Detect which cell encompasses the target text, then output its (x, y) center coordinate. 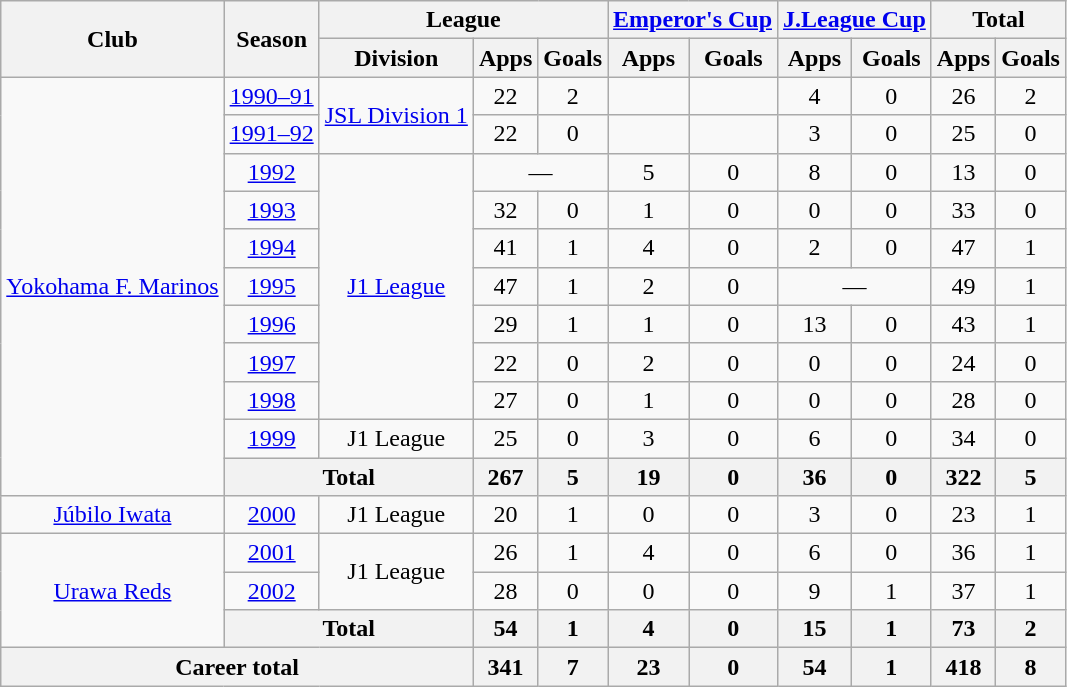
2000 (272, 515)
Urawa Reds (112, 591)
Division (396, 58)
24 (963, 362)
1998 (272, 400)
27 (505, 400)
1995 (272, 286)
7 (573, 667)
43 (963, 324)
15 (815, 629)
JSL Division 1 (396, 115)
41 (505, 248)
Club (112, 39)
9 (815, 591)
1991–92 (272, 134)
1992 (272, 172)
League (463, 20)
322 (963, 477)
1996 (272, 324)
29 (505, 324)
Career total (238, 667)
73 (963, 629)
19 (649, 477)
1990–91 (272, 96)
37 (963, 591)
34 (963, 438)
1999 (272, 438)
Júbilo Iwata (112, 515)
1994 (272, 248)
Yokohama F. Marinos (112, 286)
418 (963, 667)
20 (505, 515)
33 (963, 210)
Season (272, 39)
2001 (272, 553)
1993 (272, 210)
Emperor's Cup (693, 20)
2002 (272, 591)
1997 (272, 362)
267 (505, 477)
32 (505, 210)
341 (505, 667)
49 (963, 286)
J.League Cup (855, 20)
